Search for the cell housing the specified text and yield its (x, y) center coordinate. 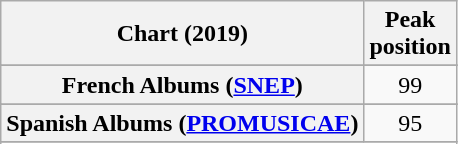
Peakposition (410, 34)
French Albums (SNEP) (182, 85)
Chart (2019) (182, 34)
95 (410, 123)
99 (410, 85)
Spanish Albums (PROMUSICAE) (182, 123)
